Provide the [x, y] coordinate of the cell's center where the given text is located.  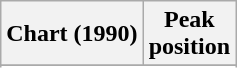
Chart (1990) [72, 34]
Peakposition [189, 34]
